Provide the [X, Y] coordinate of the cell's center where the given text is located.  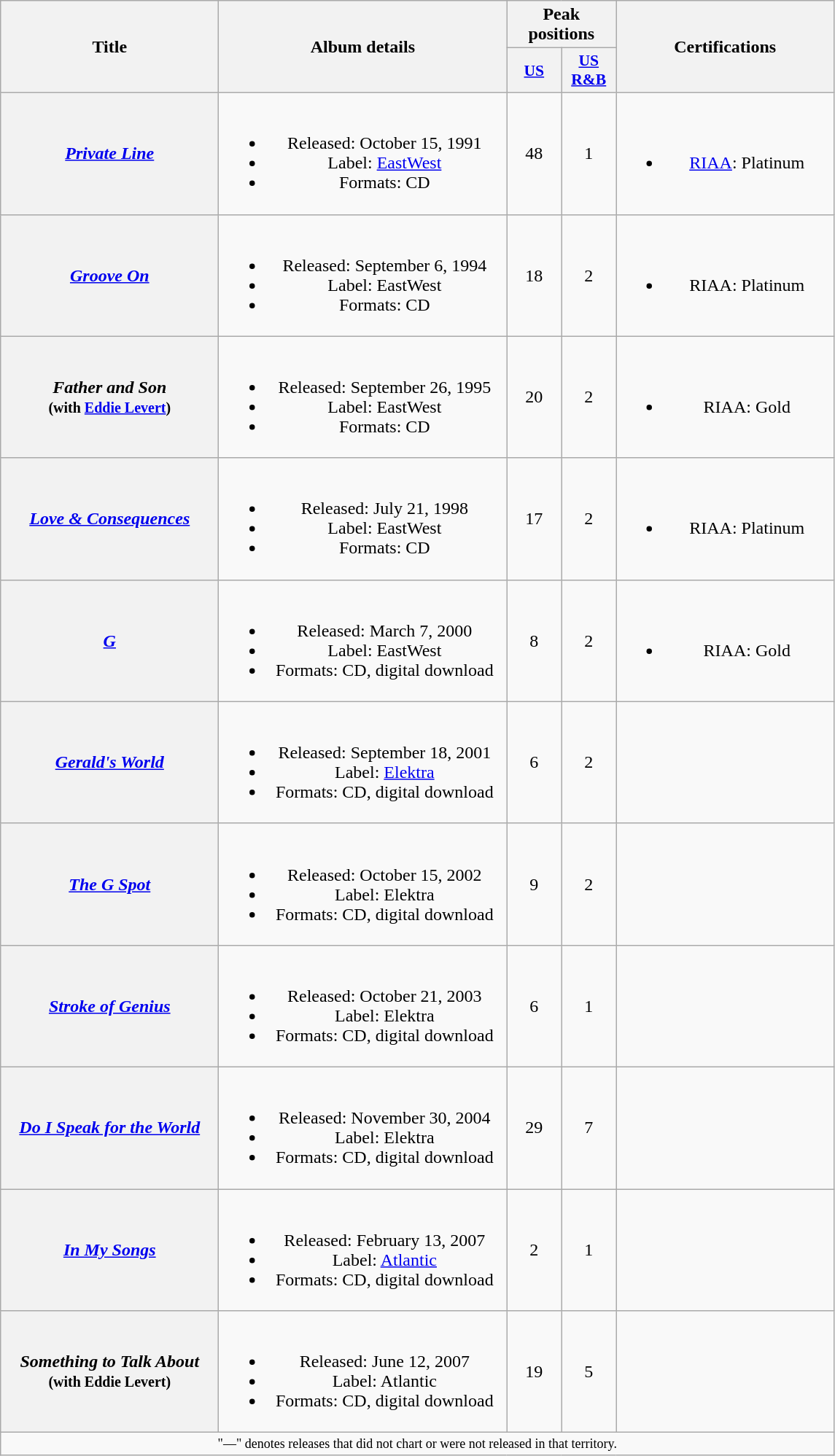
18 [534, 276]
Love & Consequences [109, 519]
8 [534, 640]
Peak positions [562, 25]
Released: September 18, 2001Label: ElektraFormats: CD, digital download [363, 763]
Gerald's World [109, 763]
Released: September 6, 1994Label: EastWestFormats: CD [363, 276]
Father and Son(with Eddie Levert) [109, 397]
19 [534, 1372]
7 [589, 1127]
Title [109, 47]
Released: November 30, 2004Label: ElektraFormats: CD, digital download [363, 1127]
Stroke of Genius [109, 1006]
Released: October 15, 1991Label: EastWestFormats: CD [363, 153]
USR&B [589, 70]
5 [589, 1372]
Released: February 13, 2007Label: AtlanticFormats: CD, digital download [363, 1250]
29 [534, 1127]
Album details [363, 47]
9 [534, 884]
20 [534, 397]
Certifications [725, 47]
In My Songs [109, 1250]
Something to Talk About(with Eddie Levert) [109, 1372]
Released: October 21, 2003Label: ElektraFormats: CD, digital download [363, 1006]
Released: June 12, 2007Label: AtlanticFormats: CD, digital download [363, 1372]
Groove On [109, 276]
Released: October 15, 2002Label: ElektraFormats: CD, digital download [363, 884]
Released: September 26, 1995Label: EastWestFormats: CD [363, 397]
"—" denotes releases that did not chart or were not released in that territory. [417, 1444]
G [109, 640]
US [534, 70]
Private Line [109, 153]
Released: July 21, 1998Label: EastWestFormats: CD [363, 519]
48 [534, 153]
Released: March 7, 2000Label: EastWestFormats: CD, digital download [363, 640]
Do I Speak for the World [109, 1127]
The G Spot [109, 884]
17 [534, 519]
